Detect which cell encompasses the target text, then output its [X, Y] center coordinate. 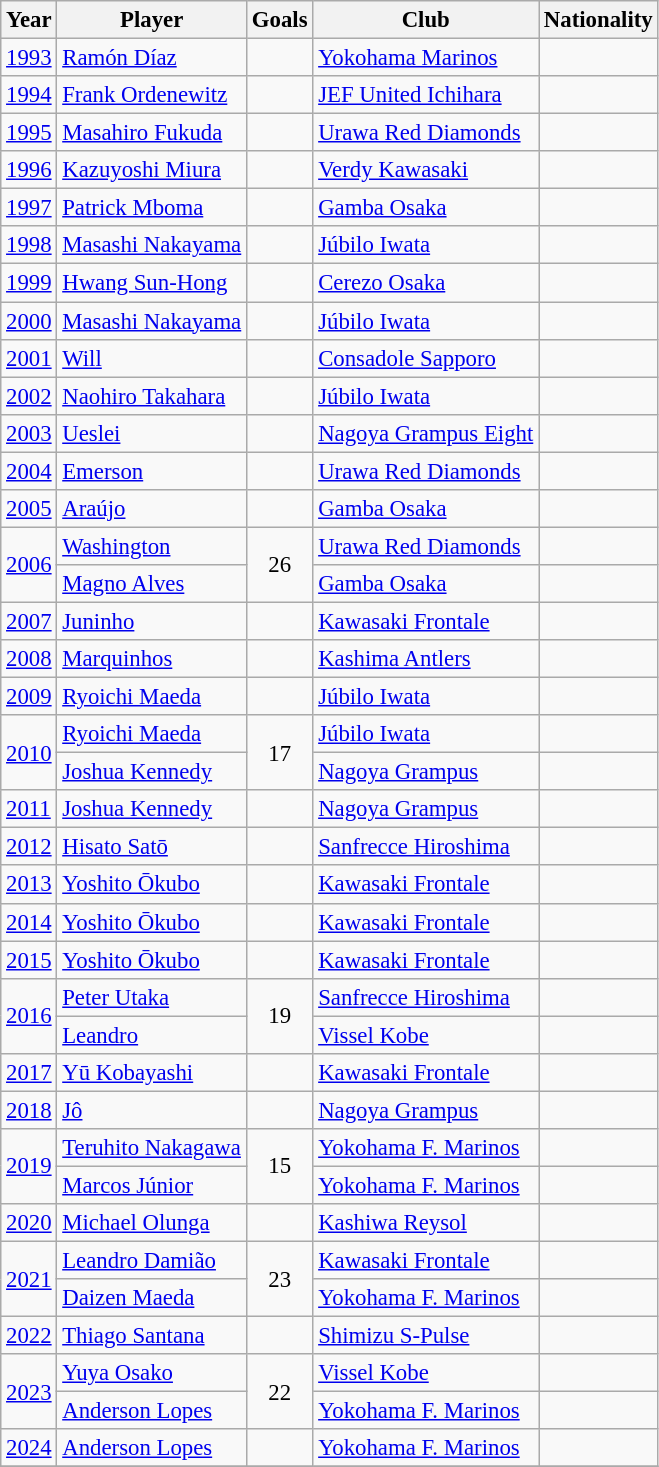
Hwang Sun-Hong [152, 283]
2021 [29, 1280]
2013 [29, 885]
2005 [29, 509]
23 [280, 1280]
Consadole Sapporo [426, 358]
Patrick Mboma [152, 208]
1995 [29, 133]
Teruhito Nakagawa [152, 1148]
1994 [29, 95]
Yokohama Marinos [426, 58]
2007 [29, 621]
Nagoya Grampus Eight [426, 433]
Goals [280, 20]
Daizen Maeda [152, 1298]
1999 [29, 283]
Year [29, 20]
2016 [29, 1016]
Michael Olunga [152, 1223]
2002 [29, 396]
Shimizu S-Pulse [426, 1336]
2023 [29, 1392]
1993 [29, 58]
2011 [29, 809]
Will [152, 358]
Magno Alves [152, 584]
Cerezo Osaka [426, 283]
2020 [29, 1223]
2018 [29, 1110]
26 [280, 564]
Thiago Santana [152, 1336]
17 [280, 752]
Masahiro Fukuda [152, 133]
2008 [29, 659]
Washington [152, 546]
Naohiro Takahara [152, 396]
1998 [29, 245]
Jô [152, 1110]
Juninho [152, 621]
2017 [29, 1073]
2022 [29, 1336]
19 [280, 1016]
Frank Ordenewitz [152, 95]
2009 [29, 697]
Yuya Osako [152, 1373]
Leandro [152, 1035]
2014 [29, 922]
Emerson [152, 471]
2015 [29, 960]
2001 [29, 358]
Ramón Díaz [152, 58]
2019 [29, 1166]
2006 [29, 564]
Leandro Damião [152, 1261]
Ueslei [152, 433]
Marquinhos [152, 659]
Kashima Antlers [426, 659]
Marcos Júnior [152, 1185]
Anderson Lopes [152, 1411]
2004 [29, 471]
Kashiwa Reysol [426, 1223]
Hisato Satō [152, 847]
1996 [29, 170]
Player [152, 20]
2003 [29, 433]
Araújo [152, 509]
1997 [29, 208]
22 [280, 1392]
2010 [29, 752]
Nationality [598, 20]
2000 [29, 321]
Peter Utaka [152, 997]
Yū Kobayashi [152, 1073]
15 [280, 1166]
2012 [29, 847]
Kazuyoshi Miura [152, 170]
JEF United Ichihara [426, 95]
Club [426, 20]
Verdy Kawasaki [426, 170]
